Provide the (X, Y) coordinate of the cell's center where the given text is located.  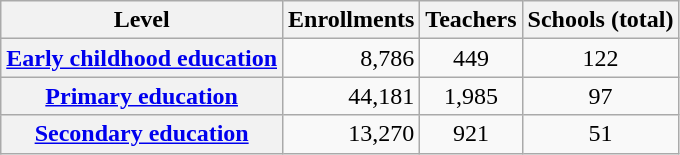
Early childhood education (142, 58)
Primary education (142, 96)
51 (600, 134)
Secondary education (142, 134)
921 (471, 134)
Schools (total) (600, 20)
44,181 (352, 96)
13,270 (352, 134)
8,786 (352, 58)
1,985 (471, 96)
449 (471, 58)
Enrollments (352, 20)
Teachers (471, 20)
97 (600, 96)
122 (600, 58)
Level (142, 20)
